Return [X, Y] of the center of cell containing provided text 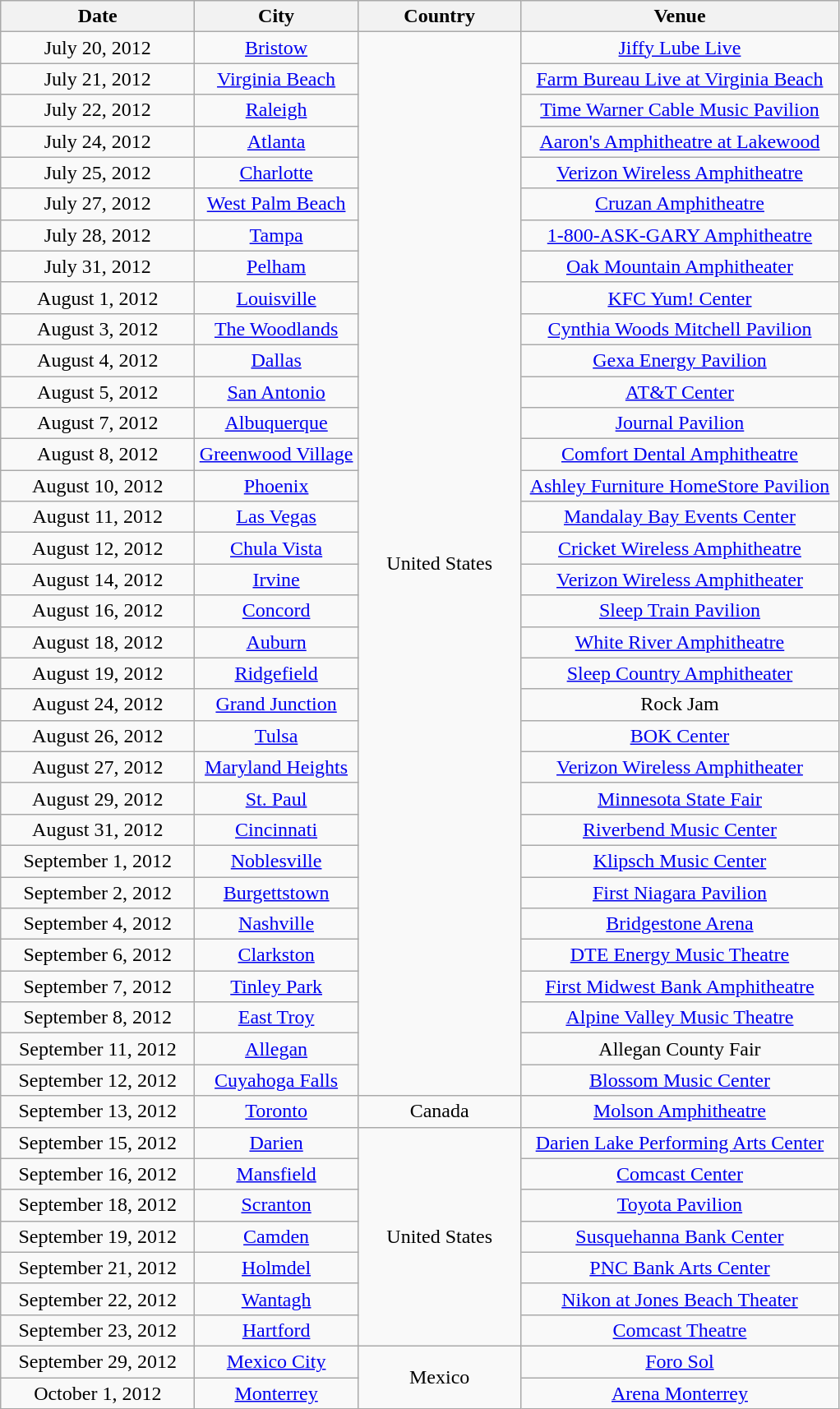
July 24, 2012 [98, 141]
Mansfield [276, 1174]
Atlanta [276, 141]
Phoenix [276, 486]
August 4, 2012 [98, 360]
Farm Bureau Live at Virginia Beach [680, 79]
Tinley Park [276, 986]
First Midwest Bank Amphitheatre [680, 986]
Sleep Train Pavilion [680, 611]
July 20, 2012 [98, 48]
Nashville [276, 924]
August 19, 2012 [98, 673]
Mexico City [276, 1361]
PNC Bank Arts Center [680, 1268]
Ashley Furniture HomeStore Pavilion [680, 486]
The Woodlands [276, 329]
September 19, 2012 [98, 1236]
Bridgestone Arena [680, 924]
August 26, 2012 [98, 736]
East Troy [276, 1018]
Virginia Beach [276, 79]
August 29, 2012 [98, 798]
Klipsch Music Center [680, 861]
Auburn [276, 642]
Aaron's Amphitheatre at Lakewood [680, 141]
October 1, 2012 [98, 1393]
August 14, 2012 [98, 580]
Concord [276, 611]
July 21, 2012 [98, 79]
Cruzan Amphitheatre [680, 204]
Journal Pavilion [680, 423]
1-800-ASK-GARY Amphitheatre [680, 235]
Scranton [276, 1205]
Monterrey [276, 1393]
Venue [680, 16]
Raleigh [276, 110]
Dallas [276, 360]
Mandalay Bay Events Center [680, 517]
Pelham [276, 266]
September 18, 2012 [98, 1205]
Tampa [276, 235]
First Niagara Pavilion [680, 892]
Gexa Energy Pavilion [680, 360]
Arena Monterrey [680, 1393]
Molson Amphitheatre [680, 1111]
August 24, 2012 [98, 704]
Sleep Country Amphitheater [680, 673]
September 22, 2012 [98, 1299]
Ridgefield [276, 673]
Grand Junction [276, 704]
Time Warner Cable Music Pavilion [680, 110]
August 3, 2012 [98, 329]
September 6, 2012 [98, 955]
Tulsa [276, 736]
Mexico [439, 1377]
Chula Vista [276, 548]
Nikon at Jones Beach Theater [680, 1299]
KFC Yum! Center [680, 298]
Bristow [276, 48]
July 28, 2012 [98, 235]
Allegan County Fair [680, 1049]
Verizon Wireless Amphitheatre [680, 173]
City [276, 16]
Alpine Valley Music Theatre [680, 1018]
August 16, 2012 [98, 611]
AT&T Center [680, 392]
St. Paul [276, 798]
September 7, 2012 [98, 986]
September 11, 2012 [98, 1049]
September 1, 2012 [98, 861]
Greenwood Village [276, 455]
Clarkston [276, 955]
Comcast Theatre [680, 1330]
Jiffy Lube Live [680, 48]
Louisville [276, 298]
Charlotte [276, 173]
July 22, 2012 [98, 110]
DTE Energy Music Theatre [680, 955]
August 11, 2012 [98, 517]
September 15, 2012 [98, 1143]
Cricket Wireless Amphitheatre [680, 548]
September 12, 2012 [98, 1080]
Comcast Center [680, 1174]
August 18, 2012 [98, 642]
Rock Jam [680, 704]
September 23, 2012 [98, 1330]
West Palm Beach [276, 204]
Country [439, 16]
Holmdel [276, 1268]
BOK Center [680, 736]
Hartford [276, 1330]
Maryland Heights [276, 767]
Albuquerque [276, 423]
September 29, 2012 [98, 1361]
September 4, 2012 [98, 924]
September 13, 2012 [98, 1111]
August 10, 2012 [98, 486]
August 1, 2012 [98, 298]
Allegan [276, 1049]
Canada [439, 1111]
August 27, 2012 [98, 767]
Cuyahoga Falls [276, 1080]
Camden [276, 1236]
Riverbend Music Center [680, 829]
Blossom Music Center [680, 1080]
Burgettstown [276, 892]
August 8, 2012 [98, 455]
Toyota Pavilion [680, 1205]
July 31, 2012 [98, 266]
July 27, 2012 [98, 204]
Darien [276, 1143]
August 7, 2012 [98, 423]
Date [98, 16]
Noblesville [276, 861]
San Antonio [276, 392]
August 5, 2012 [98, 392]
Susquehanna Bank Center [680, 1236]
Comfort Dental Amphitheatre [680, 455]
July 25, 2012 [98, 173]
White River Amphitheatre [680, 642]
Wantagh [276, 1299]
September 8, 2012 [98, 1018]
Las Vegas [276, 517]
September 16, 2012 [98, 1174]
Toronto [276, 1111]
Foro Sol [680, 1361]
Darien Lake Performing Arts Center [680, 1143]
September 21, 2012 [98, 1268]
Irvine [276, 580]
August 31, 2012 [98, 829]
Cynthia Woods Mitchell Pavilion [680, 329]
September 2, 2012 [98, 892]
Oak Mountain Amphitheater [680, 266]
Cincinnati [276, 829]
Minnesota State Fair [680, 798]
August 12, 2012 [98, 548]
